Search for the cell housing the specified text and yield its [X, Y] center coordinate. 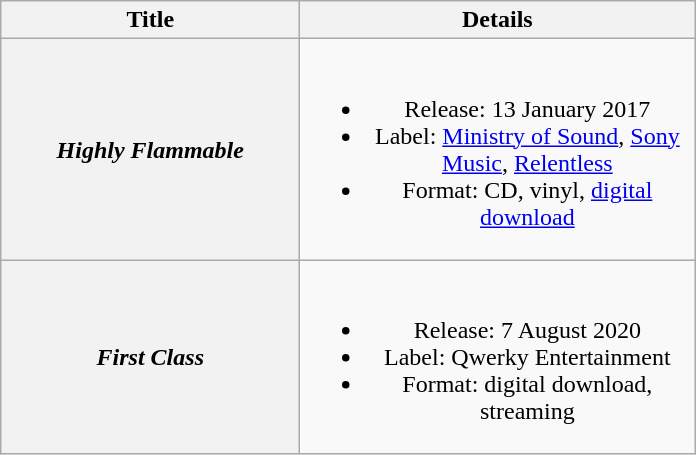
First Class [150, 357]
Highly Flammable [150, 150]
Release: 7 August 2020Label: Qwerky EntertainmentFormat: digital download, streaming [498, 357]
Release: 13 January 2017Label: Ministry of Sound, Sony Music, RelentlessFormat: CD, vinyl, digital download [498, 150]
Title [150, 20]
Details [498, 20]
